Capture the cell that displays the provided text and extract its (x, y) central coordinate. 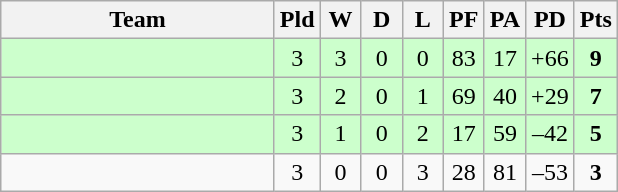
–53 (550, 172)
D (382, 20)
59 (504, 134)
83 (464, 58)
7 (596, 96)
PF (464, 20)
81 (504, 172)
69 (464, 96)
W (340, 20)
28 (464, 172)
–42 (550, 134)
5 (596, 134)
Pld (297, 20)
Pts (596, 20)
40 (504, 96)
9 (596, 58)
PA (504, 20)
+29 (550, 96)
+66 (550, 58)
Team (138, 20)
L (422, 20)
PD (550, 20)
